Identify which cell holds the provided text, then report its [X, Y] central coordinate. 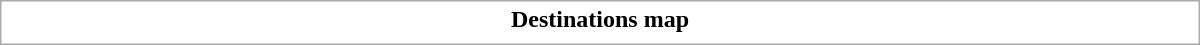
Destinations map [600, 19]
